Search for the cell housing the specified text and yield its [x, y] center coordinate. 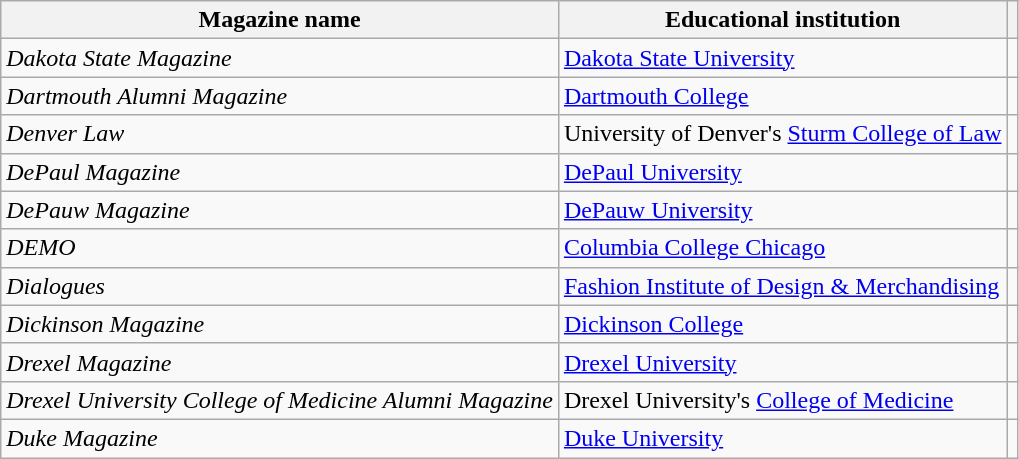
Dialogues [280, 286]
Dartmouth College [782, 96]
DePaul Magazine [280, 172]
Fashion Institute of Design & Merchandising [782, 286]
Drexel Magazine [280, 362]
Dakota State University [782, 58]
DePauw Magazine [280, 210]
Duke University [782, 438]
Denver Law [280, 134]
DePaul University [782, 172]
Magazine name [280, 20]
DEMO [280, 248]
Drexel University's College of Medicine [782, 400]
Dickinson College [782, 324]
Dartmouth Alumni Magazine [280, 96]
Drexel University [782, 362]
Educational institution [782, 20]
Dickinson Magazine [280, 324]
University of Denver's Sturm College of Law [782, 134]
DePauw University [782, 210]
Columbia College Chicago [782, 248]
Drexel University College of Medicine Alumni Magazine [280, 400]
Dakota State Magazine [280, 58]
Duke Magazine [280, 438]
